Determine the (X, Y) coordinate at the center of the cell enclosing the given text.  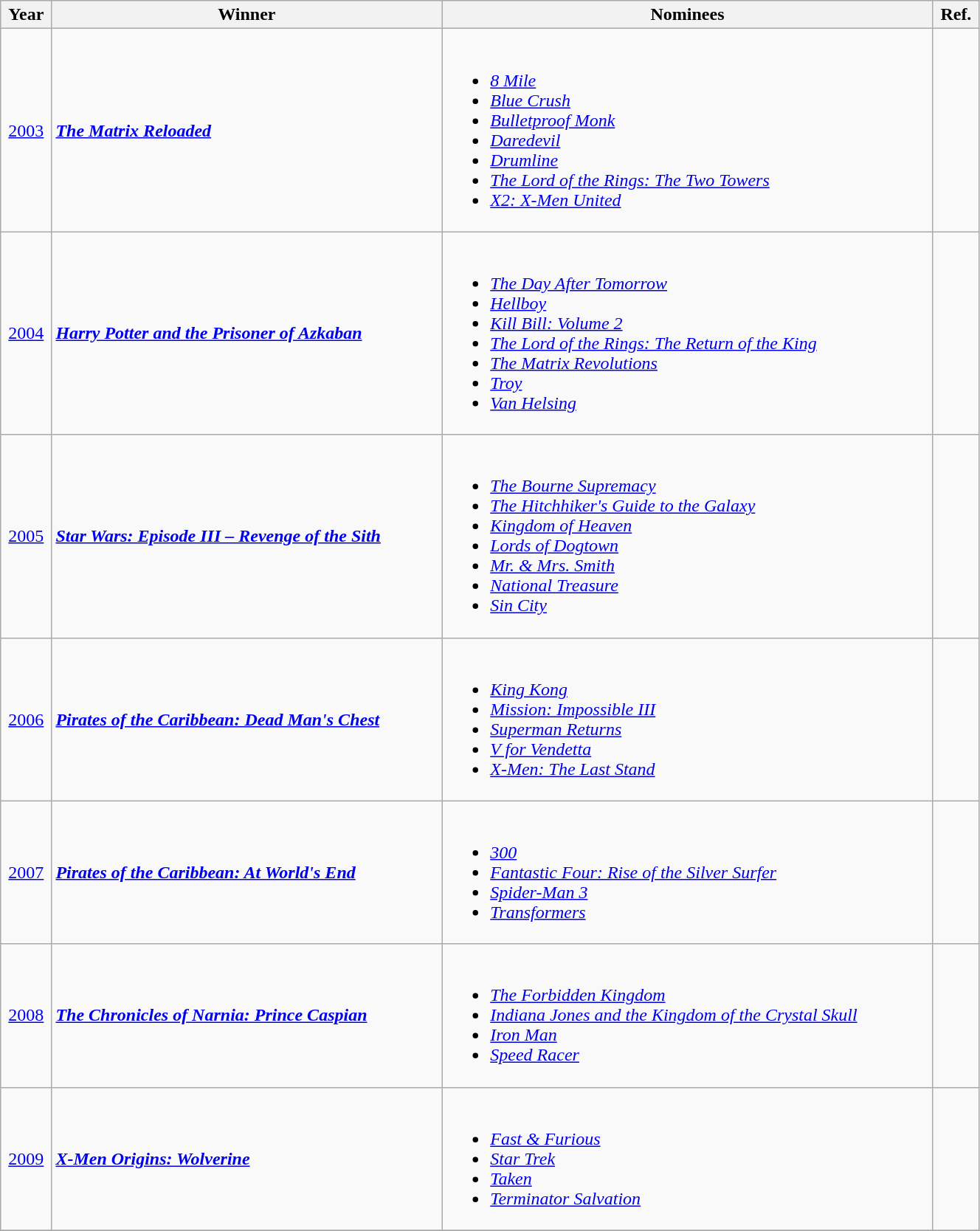
2009 (27, 1159)
Winner (246, 15)
2004 (27, 334)
The Forbidden KingdomIndiana Jones and the Kingdom of the Crystal SkullIron ManSpeed Racer (688, 1016)
2003 (27, 130)
X-Men Origins: Wolverine (246, 1159)
Year (27, 15)
2008 (27, 1016)
The Day After TomorrowHellboyKill Bill: Volume 2The Lord of the Rings: The Return of the KingThe Matrix RevolutionsTroyVan Helsing (688, 334)
2005 (27, 536)
The Matrix Reloaded (246, 130)
8 MileBlue CrushBulletproof MonkDaredevilDrumlineThe Lord of the Rings: The Two TowersX2: X-Men United (688, 130)
Pirates of the Caribbean: At World's End (246, 872)
300Fantastic Four: Rise of the Silver SurferSpider-Man 3Transformers (688, 872)
Pirates of the Caribbean: Dead Man's Chest (246, 719)
Fast & FuriousStar TrekTakenTerminator Salvation (688, 1159)
Nominees (688, 15)
Harry Potter and the Prisoner of Azkaban (246, 334)
Star Wars: Episode III – Revenge of the Sith (246, 536)
King KongMission: Impossible IIISuperman ReturnsV for VendettaX-Men: The Last Stand (688, 719)
2007 (27, 872)
The Bourne SupremacyThe Hitchhiker's Guide to the GalaxyKingdom of HeavenLords of DogtownMr. & Mrs. SmithNational TreasureSin City (688, 536)
The Chronicles of Narnia: Prince Caspian (246, 1016)
2006 (27, 719)
Ref. (956, 15)
